Identify which cell holds the provided text, then report its (X, Y) central coordinate. 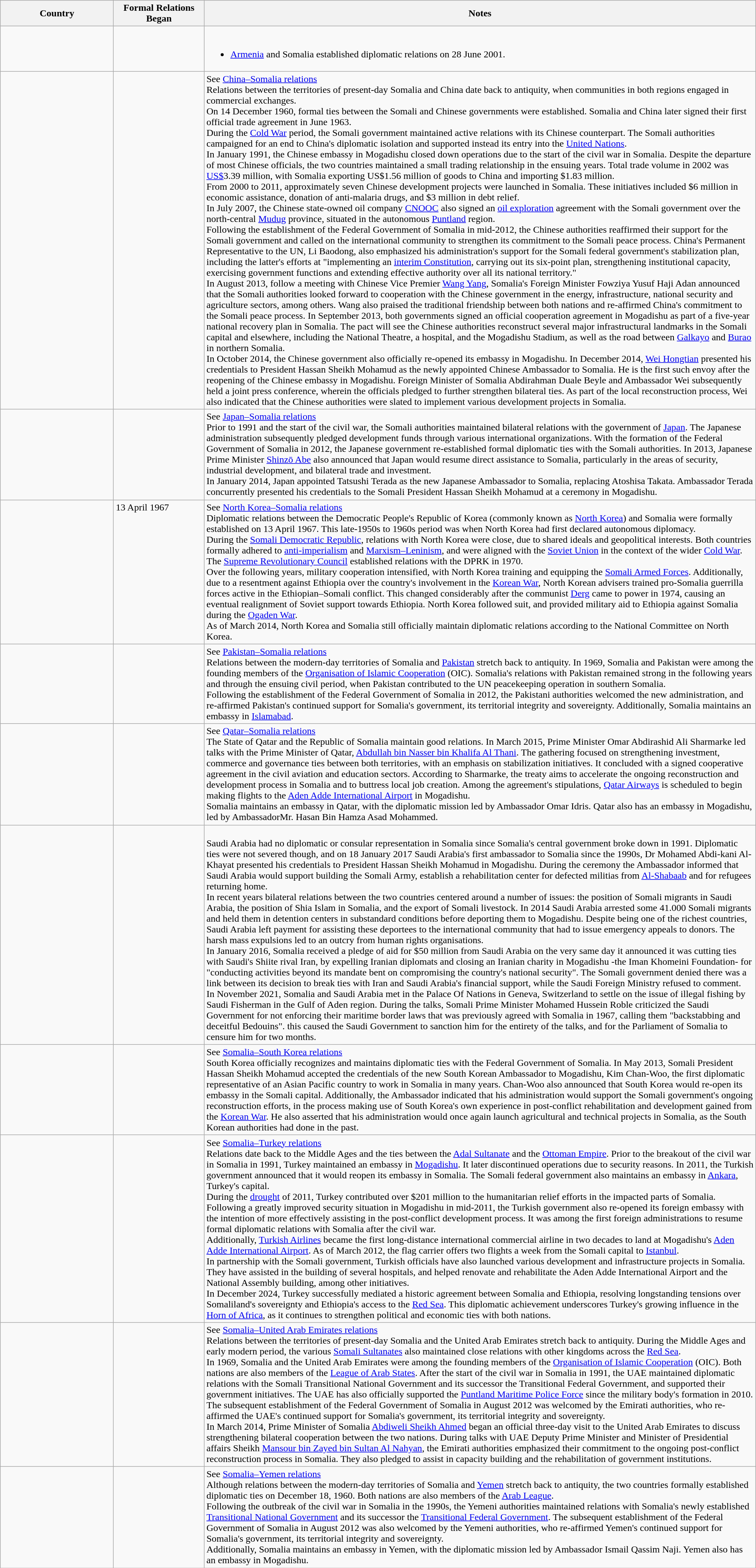
Country (57, 14)
Armenia and Somalia established diplomatic relations on 28 June 2001. (480, 49)
Formal Relations Began (159, 14)
13 April 1967 (159, 572)
Notes (480, 14)
